Extract the (x, y) coordinate from the center of the cell holding the provided text.  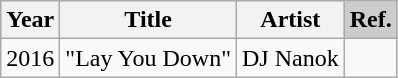
"Lay You Down" (148, 58)
Artist (290, 20)
Title (148, 20)
2016 (30, 58)
Ref. (370, 20)
Year (30, 20)
DJ Nanok (290, 58)
